Return [X, Y] of the center of cell containing provided text 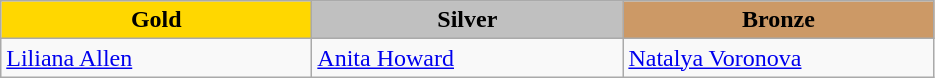
Natalya Voronova [778, 58]
Anita Howard [468, 58]
Liliana Allen [156, 58]
Bronze [778, 20]
Gold [156, 20]
Silver [468, 20]
